Search for the cell housing the specified text and yield its [x, y] center coordinate. 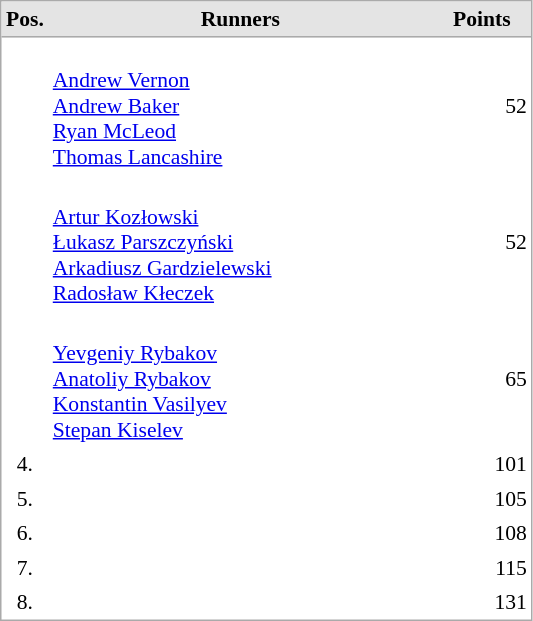
5. [26, 499]
131 [482, 602]
7. [26, 567]
115 [482, 567]
Pos. [26, 20]
108 [482, 533]
8. [26, 602]
4. [26, 464]
Runners [240, 20]
Points [482, 20]
Yevgeniy Rybakov Anatoliy Rybakov Konstantin Vasilyev Stepan Kiselev [240, 378]
105 [482, 499]
101 [482, 464]
6. [26, 533]
Artur Kozłowski Łukasz Parszczyński Arkadiusz Gardzielewski Radosław Kłeczek [240, 242]
65 [482, 378]
Andrew Vernon Andrew Baker Ryan McLeod Thomas Lancashire [240, 106]
